For the text-containing cell, return its midpoint in [x, y] coordinate format. 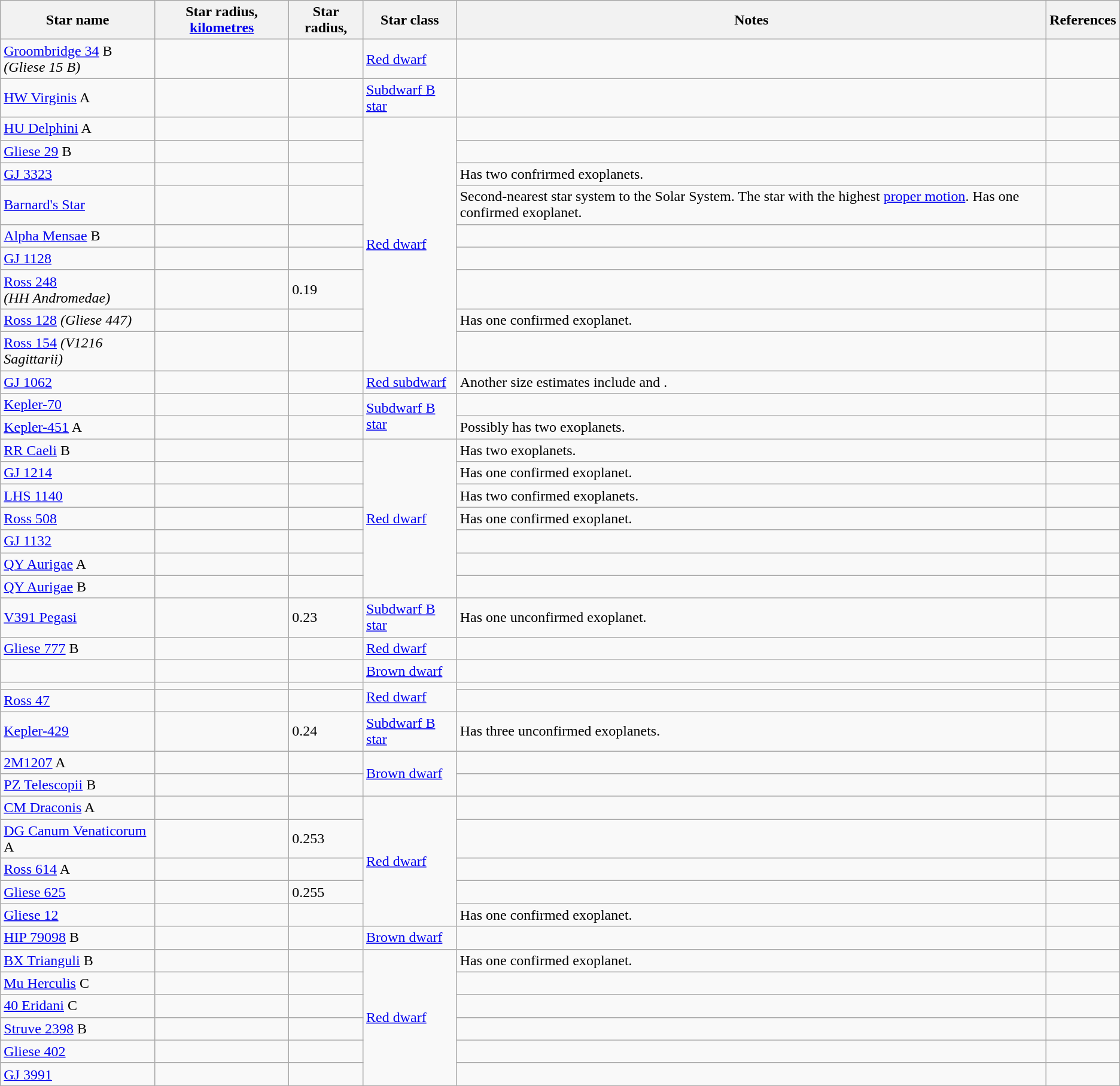
0.23 [326, 617]
Red subdwarf [410, 382]
Has two exoplanets. [751, 450]
References [1083, 20]
GJ 3323 [78, 174]
0.24 [326, 731]
Alpha Mensae B [78, 236]
V391 Pegasi [78, 617]
Star class [410, 20]
GJ 3991 [78, 1074]
Groombridge 34 B(Gliese 15 B) [78, 59]
LHS 1140 [78, 496]
Ross 47 [78, 700]
Ross 154 (V1216 Sagittarii) [78, 350]
Second-nearest star system to the Solar System. The star with the highest proper motion. Has one confirmed exoplanet. [751, 205]
RR Caeli B [78, 450]
Gliese 402 [78, 1051]
Notes [751, 20]
2M1207 A [78, 762]
Another size estimates include and . [751, 382]
Star name [78, 20]
Star radius, kilometres [221, 20]
GJ 1132 [78, 541]
Ross 248(HH Andromedae) [78, 289]
HIP 79098 B [78, 938]
CM Draconis A [78, 808]
HW Virginis A [78, 98]
0.255 [326, 892]
PZ Telescopii B [78, 785]
Has three unconfirmed exoplanets. [751, 731]
HU Delphini A [78, 129]
DG Canum Venaticorum A [78, 838]
GJ 1128 [78, 258]
Kepler-429 [78, 731]
BX Trianguli B [78, 960]
Gliese 777 B [78, 648]
Gliese 625 [78, 892]
GJ 1214 [78, 473]
Star radius, [326, 20]
Ross 128 (Gliese 447) [78, 320]
Has two confirmed exoplanets. [751, 496]
Gliese 29 B [78, 151]
0.19 [326, 289]
Struve 2398 B [78, 1029]
Has two confrirmed exoplanets. [751, 174]
Has one unconfirmed exoplanet. [751, 617]
QY Aurigae A [78, 564]
GJ 1062 [78, 382]
Gliese 12 [78, 915]
Ross 614 A [78, 870]
QY Aurigae B [78, 587]
Barnard's Star [78, 205]
40 Eridani C [78, 1006]
Possibly has two exoplanets. [751, 428]
Ross 508 [78, 518]
0.253 [326, 838]
Mu Herculis C [78, 983]
Kepler-70 [78, 405]
Kepler-451 A [78, 428]
